Locate the cell with the specified text and output its (X, Y) center coordinate. 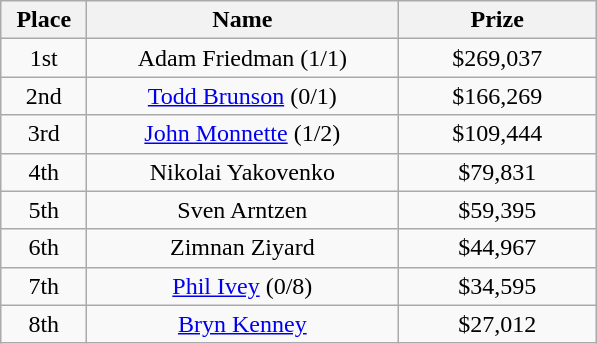
7th (44, 286)
John Monnette (1/2) (242, 134)
Bryn Kenney (242, 324)
5th (44, 210)
$109,444 (498, 134)
$44,967 (498, 248)
Nikolai Yakovenko (242, 172)
$79,831 (498, 172)
6th (44, 248)
Prize (498, 20)
Zimnan Ziyard (242, 248)
$166,269 (498, 96)
3rd (44, 134)
Sven Arntzen (242, 210)
Place (44, 20)
4th (44, 172)
2nd (44, 96)
$59,395 (498, 210)
$27,012 (498, 324)
Phil Ivey (0/8) (242, 286)
$269,037 (498, 58)
$34,595 (498, 286)
Adam Friedman (1/1) (242, 58)
Name (242, 20)
8th (44, 324)
1st (44, 58)
Todd Brunson (0/1) (242, 96)
